Return (x, y) of the center of cell containing provided text 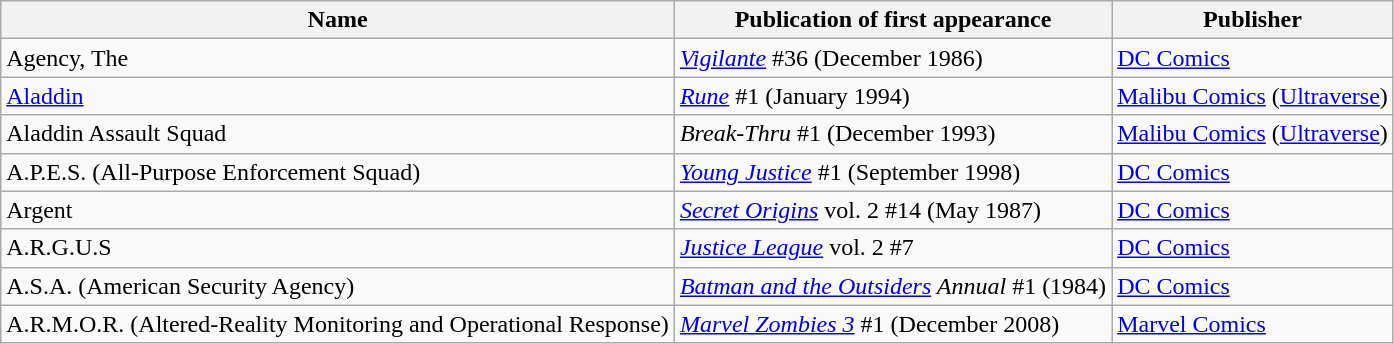
A.S.A. (American Security Agency) (338, 286)
Aladdin Assault Squad (338, 134)
Vigilante #36 (December 1986) (892, 58)
Aladdin (338, 96)
A.R.G.U.S (338, 248)
Justice League vol. 2 #7 (892, 248)
Rune #1 (January 1994) (892, 96)
A.R.M.O.R. (Altered-Reality Monitoring and Operational Response) (338, 324)
Publisher (1253, 20)
Agency, The (338, 58)
A.P.E.S. (All-Purpose Enforcement Squad) (338, 172)
Argent (338, 210)
Marvel Comics (1253, 324)
Batman and the Outsiders Annual #1 (1984) (892, 286)
Break-Thru #1 (December 1993) (892, 134)
Young Justice #1 (September 1998) (892, 172)
Marvel Zombies 3 #1 (December 2008) (892, 324)
Name (338, 20)
Publication of first appearance (892, 20)
Secret Origins vol. 2 #14 (May 1987) (892, 210)
